Output the (X, Y) coordinate of the center of the cell containing the given text.  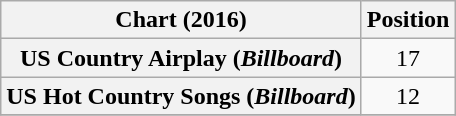
17 (408, 58)
Chart (2016) (181, 20)
Position (408, 20)
US Country Airplay (Billboard) (181, 58)
12 (408, 96)
US Hot Country Songs (Billboard) (181, 96)
